Output the [x, y] coordinate of the center of the cell containing the given text.  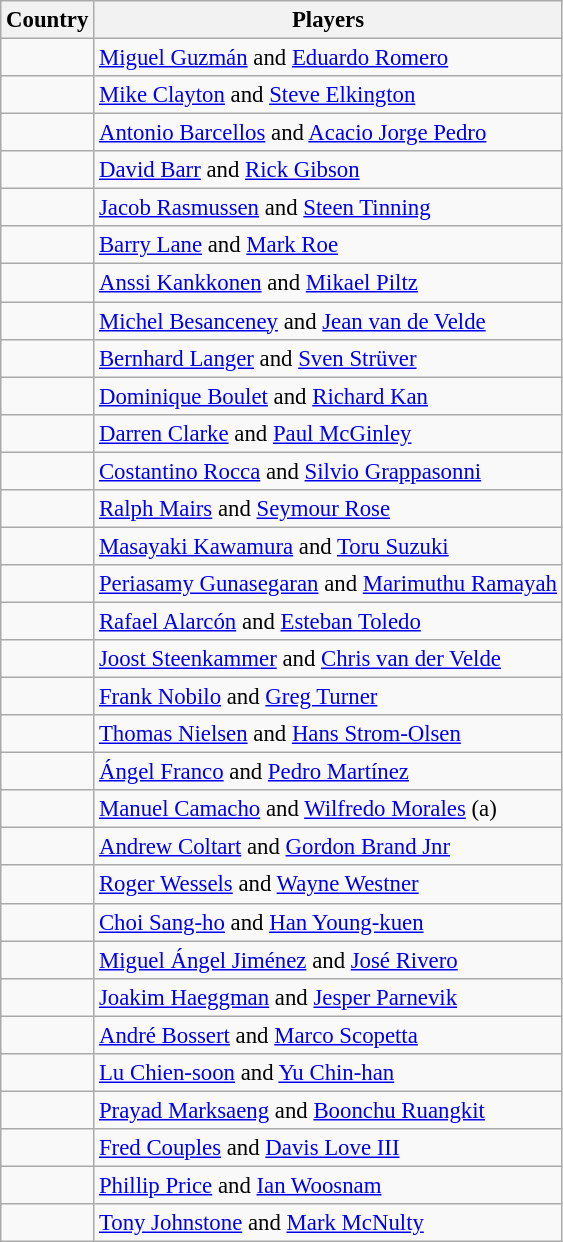
Periasamy Gunasegaran and Marimuthu Ramayah [328, 584]
Costantino Rocca and Silvio Grappasonni [328, 471]
Country [48, 20]
Anssi Kankkonen and Mikael Piltz [328, 283]
Barry Lane and Mark Roe [328, 245]
Ralph Mairs and Seymour Rose [328, 509]
Masayaki Kawamura and Toru Suzuki [328, 546]
Lu Chien-soon and Yu Chin-han [328, 1073]
Phillip Price and Ian Woosnam [328, 1185]
David Barr and Rick Gibson [328, 170]
Antonio Barcellos and Acacio Jorge Pedro [328, 133]
André Bossert and Marco Scopetta [328, 1035]
Darren Clarke and Paul McGinley [328, 433]
Choi Sang-ho and Han Young-kuen [328, 922]
Tony Johnstone and Mark McNulty [328, 1223]
Players [328, 20]
Dominique Boulet and Richard Kan [328, 396]
Andrew Coltart and Gordon Brand Jnr [328, 847]
Rafael Alarcón and Esteban Toledo [328, 621]
Ángel Franco and Pedro Martínez [328, 772]
Manuel Camacho and Wilfredo Morales (a) [328, 809]
Frank Nobilo and Greg Turner [328, 697]
Miguel Guzmán and Eduardo Romero [328, 58]
Bernhard Langer and Sven Strüver [328, 358]
Mike Clayton and Steve Elkington [328, 95]
Fred Couples and Davis Love III [328, 1148]
Joakim Haeggman and Jesper Parnevik [328, 997]
Joost Steenkammer and Chris van der Velde [328, 659]
Jacob Rasmussen and Steen Tinning [328, 208]
Michel Besanceney and Jean van de Velde [328, 321]
Miguel Ángel Jiménez and José Rivero [328, 960]
Roger Wessels and Wayne Westner [328, 885]
Prayad Marksaeng and Boonchu Ruangkit [328, 1110]
Thomas Nielsen and Hans Strom-Olsen [328, 734]
